Scan for the cell matching the given text and deliver its [X, Y] coordinate at center. 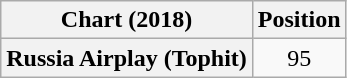
Chart (2018) [127, 20]
95 [299, 58]
Position [299, 20]
Russia Airplay (Tophit) [127, 58]
